Detect which cell encompasses the target text, then output its (X, Y) center coordinate. 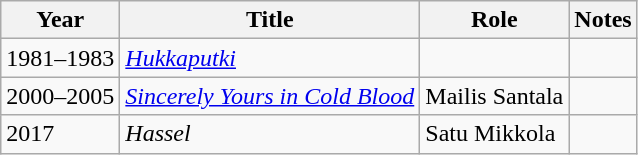
Year (60, 20)
Satu Mikkola (494, 134)
2000–2005 (60, 96)
Role (494, 20)
2017 (60, 134)
Title (270, 20)
1981–1983 (60, 58)
Hassel (270, 134)
Sincerely Yours in Cold Blood (270, 96)
Notes (603, 20)
Hukkaputki (270, 58)
Mailis Santala (494, 96)
